Return [X, Y] of the center of cell containing provided text 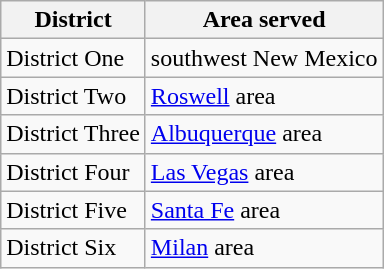
southwest New Mexico [264, 58]
District Two [74, 96]
Milan area [264, 248]
District Four [74, 172]
District One [74, 58]
District Five [74, 210]
Santa Fe area [264, 210]
District [74, 20]
District Six [74, 248]
Albuquerque area [264, 134]
Area served [264, 20]
District Three [74, 134]
Roswell area [264, 96]
Las Vegas area [264, 172]
